Scan for the cell matching the given text and deliver its [X, Y] coordinate at center. 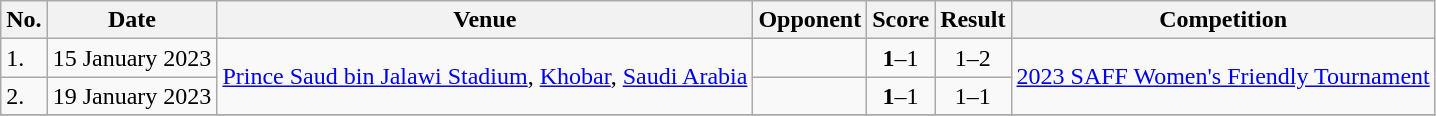
Result [973, 20]
Opponent [810, 20]
2023 SAFF Women's Friendly Tournament [1223, 77]
Competition [1223, 20]
Venue [485, 20]
1–2 [973, 58]
1. [24, 58]
No. [24, 20]
15 January 2023 [132, 58]
Score [901, 20]
Date [132, 20]
19 January 2023 [132, 96]
2. [24, 96]
Prince Saud bin Jalawi Stadium, Khobar, Saudi Arabia [485, 77]
